Capture the cell that displays the provided text and extract its (X, Y) central coordinate. 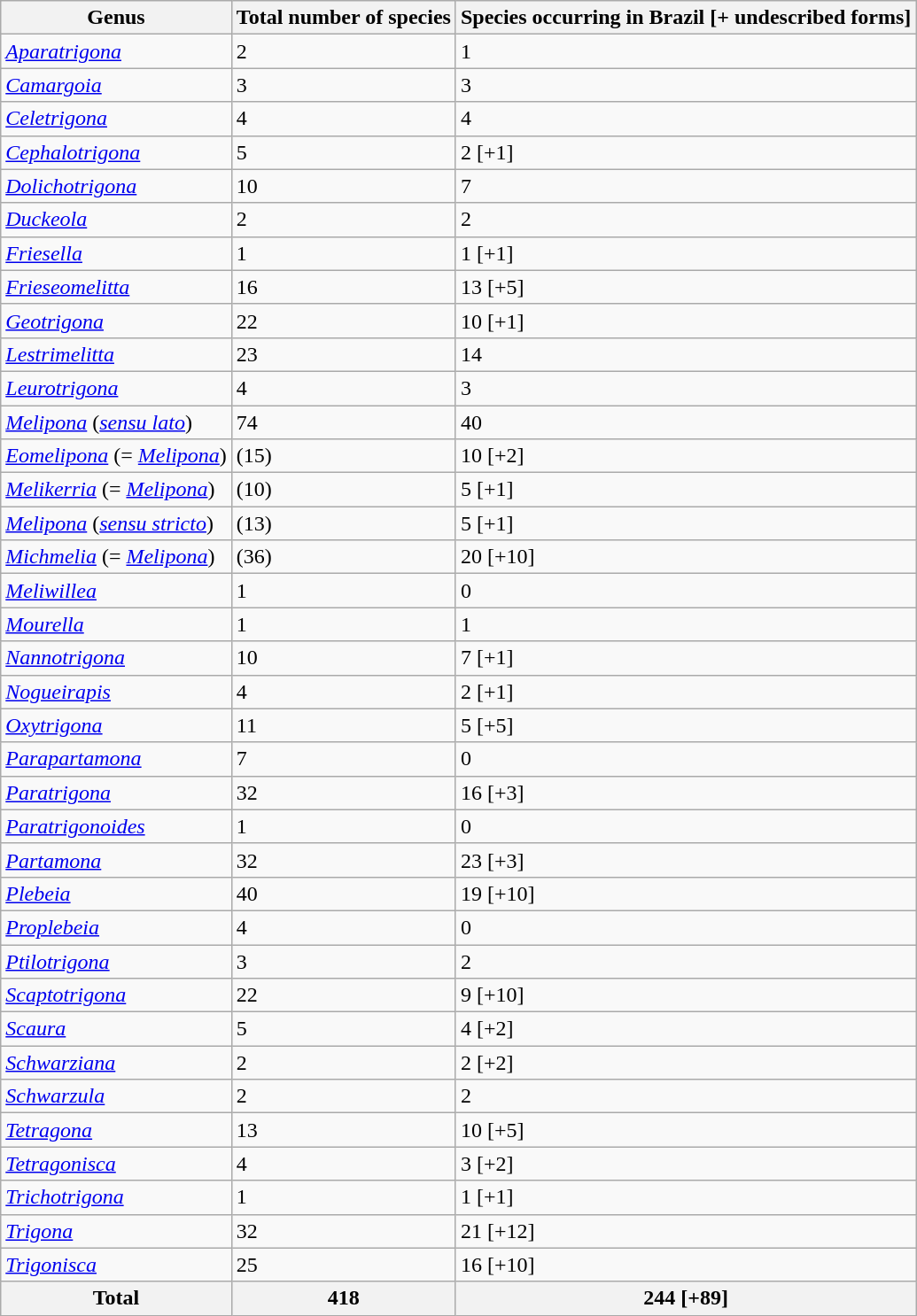
7 [+1] (686, 658)
14 (686, 354)
Total number of species (344, 18)
(36) (344, 557)
Nogueirapis (117, 692)
(10) (344, 490)
Dolichotrigona (117, 186)
Partamona (117, 860)
25 (344, 1265)
3 [+2] (686, 1164)
Melikerria (= Melipona) (117, 490)
21 [+12] (686, 1231)
244 [+89] (686, 1298)
Cephalotrigona (117, 152)
Species occurring in Brazil [+ undescribed forms] (686, 18)
Eomelipona (= Melipona) (117, 456)
20 [+10] (686, 557)
(13) (344, 523)
Celetrigona (117, 119)
Total (117, 1298)
Genus (117, 18)
Melipona (sensu stricto) (117, 523)
Trichotrigona (117, 1197)
Trigonisca (117, 1265)
Nannotrigona (117, 658)
13 [+5] (686, 287)
Scaura (117, 1029)
4 [+2] (686, 1029)
Mourella (117, 624)
Plebeia (117, 894)
19 [+10] (686, 894)
Michmelia (= Melipona) (117, 557)
Trigona (117, 1231)
Leurotrigona (117, 388)
74 (344, 422)
16 (344, 287)
Schwarziana (117, 1063)
Frieseomelitta (117, 287)
Camargoia (117, 85)
10 [+1] (686, 321)
Tetragona (117, 1130)
11 (344, 725)
2 [+2] (686, 1063)
(15) (344, 456)
Ptilotrigona (117, 961)
Paratrigonoides (117, 826)
Aparatrigona (117, 51)
Paratrigona (117, 793)
13 (344, 1130)
9 [+10] (686, 995)
23 [+3] (686, 860)
Geotrigona (117, 321)
Proplebeia (117, 927)
Duckeola (117, 220)
Parapartamona (117, 759)
Scaptotrigona (117, 995)
Schwarzula (117, 1096)
23 (344, 354)
10 [+5] (686, 1130)
Oxytrigona (117, 725)
Meliwillea (117, 591)
16 [+10] (686, 1265)
Melipona (sensu lato) (117, 422)
Tetragonisca (117, 1164)
Lestrimelitta (117, 354)
16 [+3] (686, 793)
Friesella (117, 253)
10 [+2] (686, 456)
5 [+5] (686, 725)
418 (344, 1298)
